Pinpoint the cell where the given text exists, returning its (X, Y) midpoint coordinate. 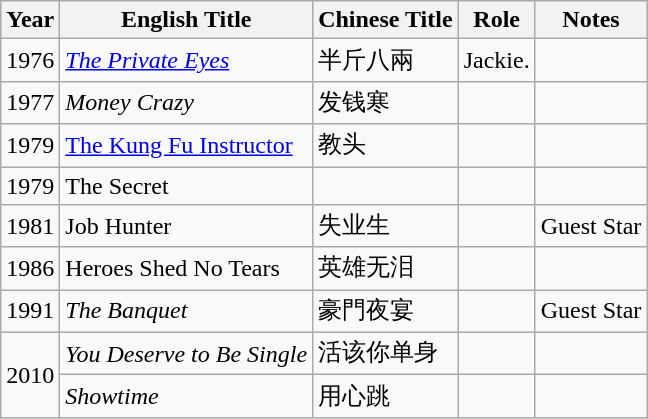
You Deserve to Be Single (186, 354)
半斤八兩 (386, 60)
1977 (30, 102)
Job Hunter (186, 226)
Jackie. (496, 60)
用心跳 (386, 396)
Chinese Title (386, 20)
Role (496, 20)
The Secret (186, 185)
The Banquet (186, 312)
发钱寒 (386, 102)
1991 (30, 312)
教头 (386, 146)
失业生 (386, 226)
Notes (591, 20)
2010 (30, 374)
The Kung Fu Instructor (186, 146)
豪門夜宴 (386, 312)
The Private Eyes (186, 60)
活该你单身 (386, 354)
English Title (186, 20)
Heroes Shed No Tears (186, 268)
英雄无泪 (386, 268)
Showtime (186, 396)
Year (30, 20)
Money Crazy (186, 102)
1986 (30, 268)
1981 (30, 226)
1976 (30, 60)
